Provide the (x, y) coordinate of the cell's center where the given text is located.  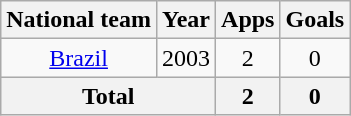
Year (186, 20)
Apps (248, 20)
2003 (186, 58)
National team (79, 20)
Total (108, 96)
Goals (315, 20)
Brazil (79, 58)
